Return [x, y] of the center of cell containing provided text 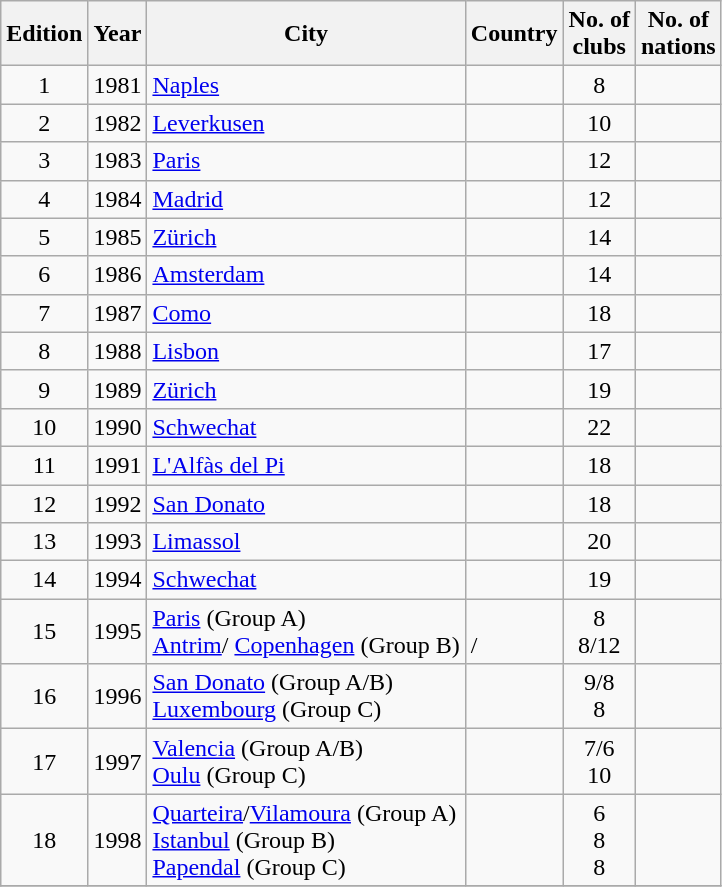
5 [44, 237]
1991 [118, 465]
4 [44, 199]
San Donato [306, 503]
7 [44, 313]
1998 [118, 840]
Country [514, 34]
Edition [44, 34]
9/88 [599, 696]
1985 [118, 237]
1987 [118, 313]
Madrid [306, 199]
1997 [118, 762]
City [306, 34]
San Donato (Group A/B) Luxembourg (Group C) [306, 696]
1984 [118, 199]
Limassol [306, 542]
1996 [118, 696]
1986 [118, 275]
Como [306, 313]
1995 [118, 632]
16 [44, 696]
1983 [118, 161]
88/12 [599, 632]
Quarteira/Vilamoura (Group A) Istanbul (Group B) Papendal (Group C) [306, 840]
1982 [118, 123]
Paris [306, 161]
No. ofclubs [599, 34]
Amsterdam [306, 275]
1988 [118, 351]
1989 [118, 389]
1994 [118, 580]
3 [44, 161]
11 [44, 465]
15 [44, 632]
Paris (Group A) Antrim/ Copenhagen (Group B) [306, 632]
1981 [118, 85]
688 [599, 840]
9 [44, 389]
Lisbon [306, 351]
Leverkusen [306, 123]
20 [599, 542]
Year [118, 34]
L'Alfàs del Pi [306, 465]
/ [514, 632]
22 [599, 427]
Valencia (Group A/B) Oulu (Group C) [306, 762]
7/610 [599, 762]
1 [44, 85]
13 [44, 542]
2 [44, 123]
Naples [306, 85]
1990 [118, 427]
No. ofnations [678, 34]
1992 [118, 503]
6 [44, 275]
1993 [118, 542]
